Return [X, Y] of the center of cell containing provided text 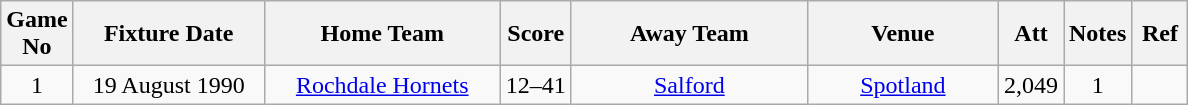
Notes [1098, 34]
12–41 [536, 85]
Rochdale Hornets [382, 85]
Venue [902, 34]
Score [536, 34]
Game No [37, 34]
Ref [1160, 34]
Home Team [382, 34]
Att [1030, 34]
Spotland [902, 85]
19 August 1990 [168, 85]
Salford [689, 85]
Fixture Date [168, 34]
Away Team [689, 34]
2,049 [1030, 85]
